Capture the cell that displays the provided text and extract its (X, Y) central coordinate. 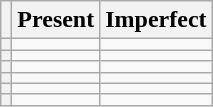
Imperfect (156, 20)
Present (56, 20)
